For the text-containing cell, return its midpoint in (X, Y) coordinate format. 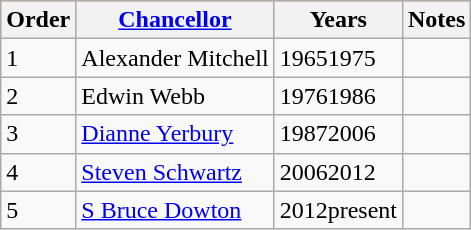
Steven Schwartz (175, 172)
Chancellor (175, 20)
Alexander Mitchell (175, 58)
Years (338, 20)
3 (38, 134)
Order (38, 20)
Dianne Yerbury (175, 134)
S Bruce Dowton (175, 210)
Edwin Webb (175, 96)
20062012 (338, 172)
5 (38, 210)
19872006 (338, 134)
2012present (338, 210)
Notes (436, 20)
4 (38, 172)
19651975 (338, 58)
2 (38, 96)
19761986 (338, 96)
1 (38, 58)
